Extract the [x, y] coordinate from the center of the cell holding the provided text.  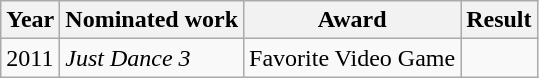
2011 [30, 58]
Nominated work [152, 20]
Award [352, 20]
Year [30, 20]
Result [499, 20]
Just Dance 3 [152, 58]
Favorite Video Game [352, 58]
